Provide the (X, Y) coordinate of the cell's center where the given text is located.  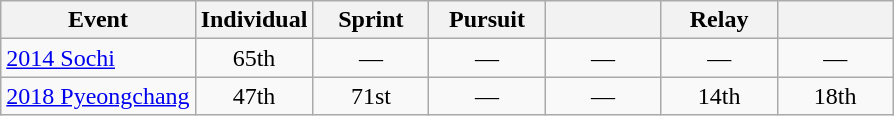
Pursuit (487, 20)
2018 Pyeongchang (98, 96)
Event (98, 20)
Individual (254, 20)
Relay (719, 20)
2014 Sochi (98, 58)
14th (719, 96)
71st (371, 96)
Sprint (371, 20)
65th (254, 58)
47th (254, 96)
18th (835, 96)
